Locate the cell with the specified text and output its (x, y) center coordinate. 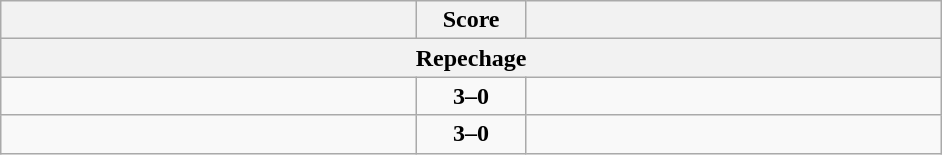
Repechage (472, 58)
Score (472, 20)
